Capture the cell that displays the provided text and extract its (x, y) central coordinate. 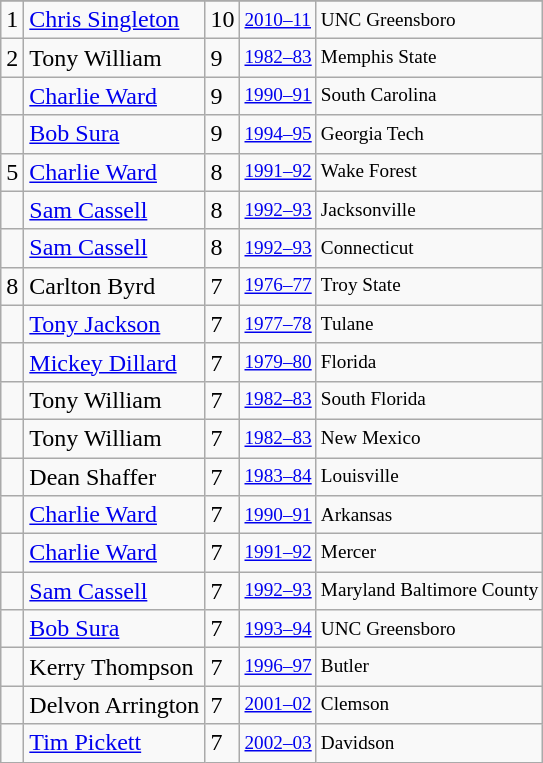
1993–94 (278, 629)
Connecticut (430, 248)
Butler (430, 667)
Jacksonville (430, 210)
Carlton Byrd (114, 286)
Mickey Dillard (114, 362)
5 (12, 172)
1976–77 (278, 286)
New Mexico (430, 438)
2001–02 (278, 705)
1 (12, 20)
2010–11 (278, 20)
Florida (430, 362)
Kerry Thompson (114, 667)
1983–84 (278, 477)
Troy State (430, 286)
Tulane (430, 324)
Dean Shaffer (114, 477)
1977–78 (278, 324)
Chris Singleton (114, 20)
Maryland Baltimore County (430, 591)
1994–95 (278, 134)
Tim Pickett (114, 743)
Memphis State (430, 58)
South Carolina (430, 96)
Georgia Tech (430, 134)
Delvon Arrington (114, 705)
1996–97 (278, 667)
Wake Forest (430, 172)
Clemson (430, 705)
South Florida (430, 400)
Tony Jackson (114, 324)
2 (12, 58)
2002–03 (278, 743)
Davidson (430, 743)
1979–80 (278, 362)
Arkansas (430, 515)
Mercer (430, 553)
10 (222, 20)
Louisville (430, 477)
